Scan for the cell matching the given text and deliver its [X, Y] coordinate at center. 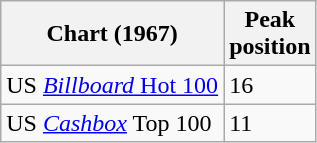
US Cashbox Top 100 [112, 123]
Peakposition [270, 34]
Chart (1967) [112, 34]
11 [270, 123]
16 [270, 85]
US Billboard Hot 100 [112, 85]
